From the cell containing the given text, extract its center point as [x, y] coordinate. 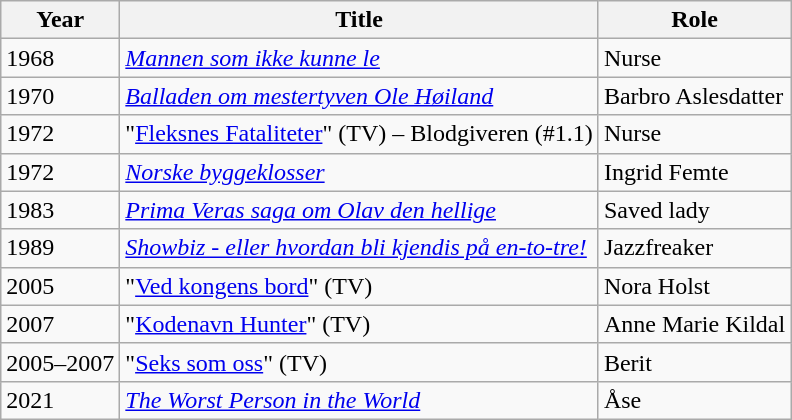
Jazzfreaker [694, 248]
Norske byggeklosser [360, 172]
Ingrid Femte [694, 172]
2021 [60, 400]
2005 [60, 286]
2007 [60, 324]
"Ved kongens bord" (TV) [360, 286]
Nora Holst [694, 286]
Berit [694, 362]
2005–2007 [60, 362]
Prima Veras saga om Olav den hellige [360, 210]
Mannen som ikke kunne le [360, 58]
Åse [694, 400]
Barbro Aslesdatter [694, 96]
Anne Marie Kildal [694, 324]
"Fleksnes Fataliteter" (TV) – Blodgiveren (#1.1) [360, 134]
"Kodenavn Hunter" (TV) [360, 324]
Saved lady [694, 210]
1968 [60, 58]
Showbiz - eller hvordan bli kjendis på en-to-tre! [360, 248]
1989 [60, 248]
Title [360, 20]
Balladen om mestertyven Ole Høiland [360, 96]
The Worst Person in the World [360, 400]
1983 [60, 210]
Role [694, 20]
"Seks som oss" (TV) [360, 362]
Year [60, 20]
1970 [60, 96]
